Determine the (x, y) coordinate at the center of the cell enclosing the given text.  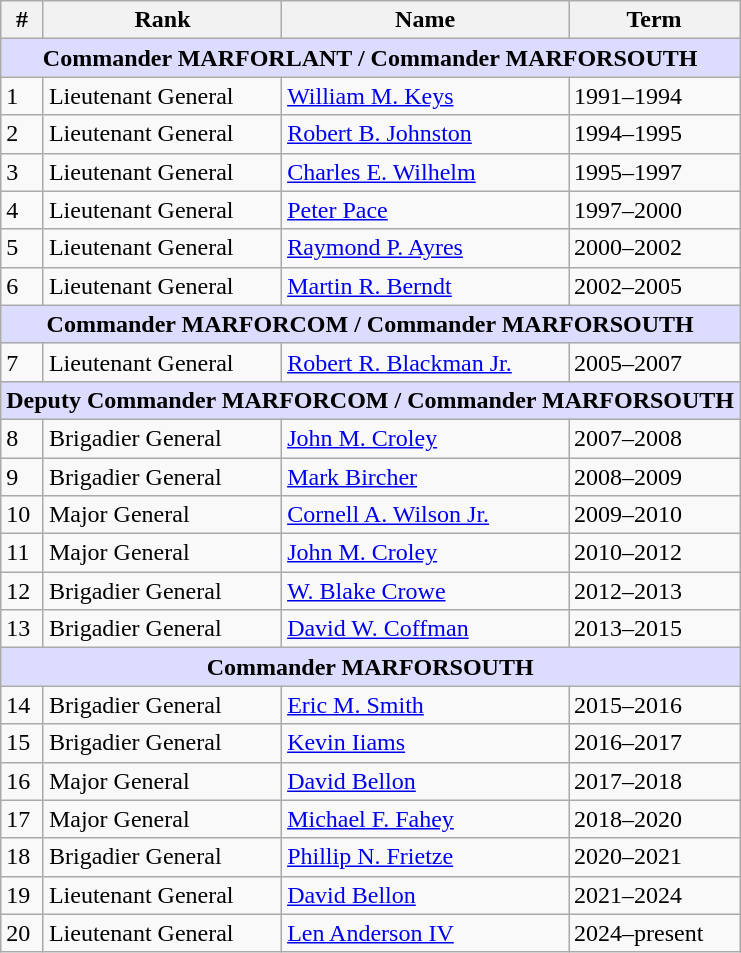
18 (22, 857)
17 (22, 819)
Len Anderson IV (426, 933)
Phillip N. Frietze (426, 857)
Robert R. Blackman Jr. (426, 362)
1 (22, 96)
2018–2020 (654, 819)
William M. Keys (426, 96)
1997–2000 (654, 210)
Commander MARFORCOM / Commander MARFORSOUTH (370, 324)
1991–1994 (654, 96)
2020–2021 (654, 857)
2024–present (654, 933)
16 (22, 781)
6 (22, 286)
15 (22, 743)
2007–2008 (654, 438)
2002–2005 (654, 286)
10 (22, 515)
2 (22, 134)
20 (22, 933)
Cornell A. Wilson Jr. (426, 515)
Martin R. Berndt (426, 286)
12 (22, 591)
1994–1995 (654, 134)
Michael F. Fahey (426, 819)
2009–2010 (654, 515)
Raymond P. Ayres (426, 248)
Term (654, 20)
14 (22, 705)
7 (22, 362)
Robert B. Johnston (426, 134)
Commander MARFORLANT / Commander MARFORSOUTH (370, 58)
2015–2016 (654, 705)
Deputy Commander MARFORCOM / Commander MARFORSOUTH (370, 400)
2008–2009 (654, 477)
Rank (162, 20)
2013–2015 (654, 629)
8 (22, 438)
# (22, 20)
4 (22, 210)
2017–2018 (654, 781)
Name (426, 20)
13 (22, 629)
Commander MARFORSOUTH (370, 667)
Peter Pace (426, 210)
11 (22, 553)
2005–2007 (654, 362)
3 (22, 172)
Eric M. Smith (426, 705)
Charles E. Wilhelm (426, 172)
2010–2012 (654, 553)
9 (22, 477)
2016–2017 (654, 743)
2021–2024 (654, 895)
Mark Bircher (426, 477)
19 (22, 895)
2000–2002 (654, 248)
5 (22, 248)
David W. Coffman (426, 629)
Kevin Iiams (426, 743)
W. Blake Crowe (426, 591)
1995–1997 (654, 172)
2012–2013 (654, 591)
